Output the (x, y) coordinate of the center of the cell containing the given text.  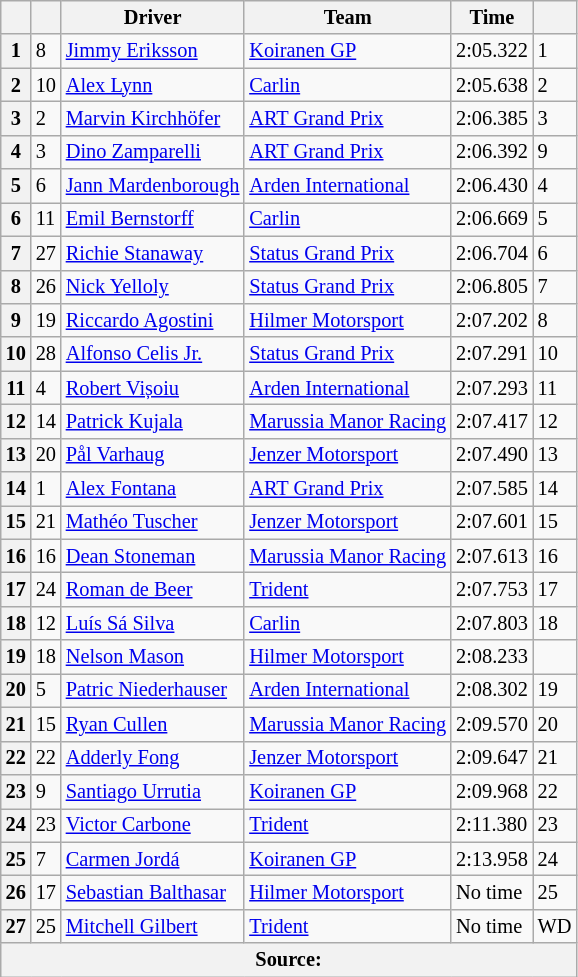
2:06.669 (492, 219)
2:07.293 (492, 388)
Alex Fontana (153, 489)
Robert Vișoiu (153, 388)
Patric Niederhauser (153, 690)
Emil Bernstorff (153, 219)
Driver (153, 17)
Riccardo Agostini (153, 320)
Marvin Kirchhöfer (153, 118)
2:06.805 (492, 287)
2:05.322 (492, 51)
2:09.647 (492, 758)
Nelson Mason (153, 657)
2:06.385 (492, 118)
2:07.417 (492, 421)
Sebastian Balthasar (153, 892)
Source: (289, 960)
Patrick Kujala (153, 421)
2:07.202 (492, 320)
2:05.638 (492, 85)
Ryan Cullen (153, 724)
2:08.302 (492, 690)
2:08.233 (492, 657)
2:07.291 (492, 354)
2:07.601 (492, 522)
Dean Stoneman (153, 556)
Roman de Beer (153, 589)
2:07.753 (492, 589)
Nick Yelloly (153, 287)
Richie Stanaway (153, 253)
2:09.968 (492, 791)
2:06.392 (492, 152)
Team (348, 17)
Pål Varhaug (153, 455)
28 (46, 354)
Jann Mardenborough (153, 186)
2:13.958 (492, 859)
Time (492, 17)
Mitchell Gilbert (153, 926)
Carmen Jordá (153, 859)
WD (555, 926)
Mathéo Tuscher (153, 522)
2:06.704 (492, 253)
2:07.490 (492, 455)
2:07.803 (492, 623)
Jimmy Eriksson (153, 51)
Alex Lynn (153, 85)
Luís Sá Silva (153, 623)
2:09.570 (492, 724)
2:07.613 (492, 556)
Dino Zamparelli (153, 152)
2:07.585 (492, 489)
Victor Carbone (153, 825)
2:11.380 (492, 825)
Santiago Urrutia (153, 791)
Alfonso Celis Jr. (153, 354)
2:06.430 (492, 186)
Adderly Fong (153, 758)
